Return [X, Y] of the center of cell containing provided text 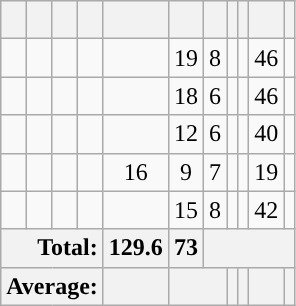
73 [186, 248]
9 [186, 172]
12 [186, 134]
42 [266, 210]
18 [186, 96]
40 [266, 134]
16 [136, 172]
129.6 [136, 248]
Total: [52, 248]
7 [214, 172]
15 [186, 210]
Average: [52, 286]
